Search for the cell housing the specified text and yield its [X, Y] center coordinate. 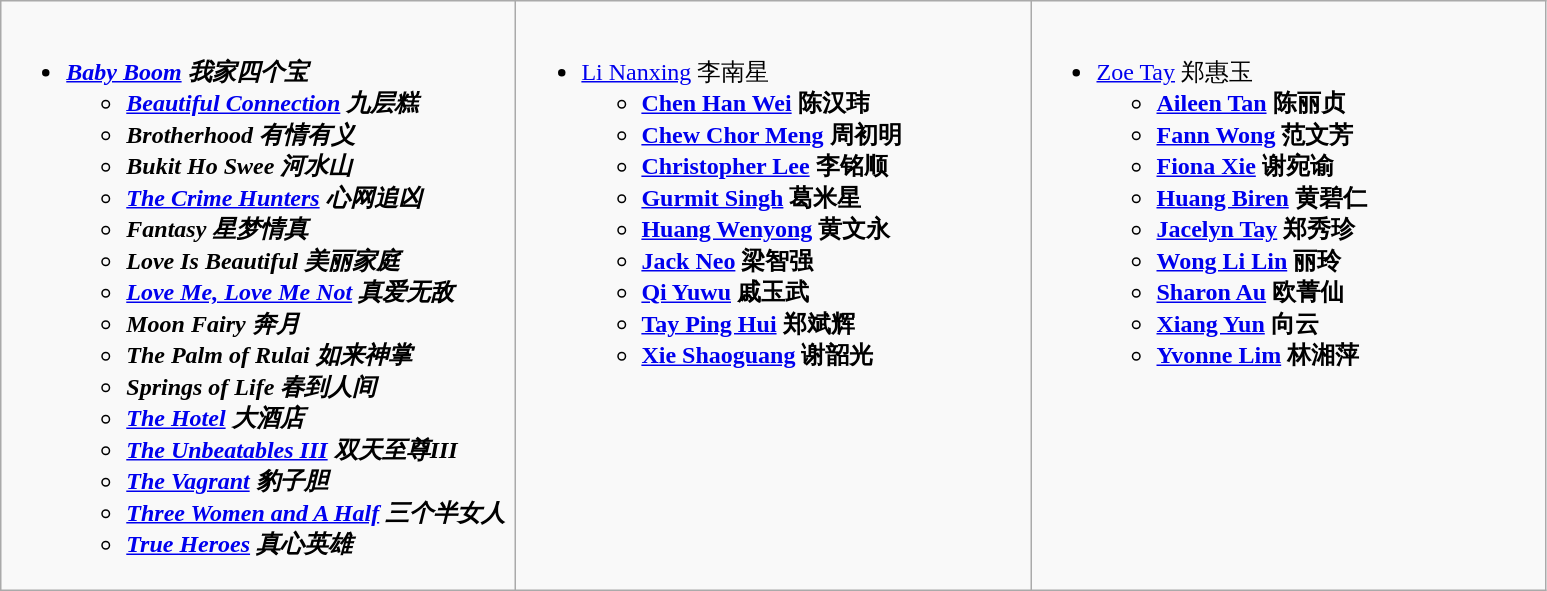
Zoe Tay 郑惠玉Aileen Tan 陈丽贞Fann Wong 范文芳Fiona Xie 谢宛谕Huang Biren 黄碧仁Jacelyn Tay 郑秀珍Wong Li Lin 丽玲Sharon Au 欧菁仙Xiang Yun 向云Yvonne Lim 林湘萍 [1288, 296]
